Locate the cell with the specified text and output its (x, y) center coordinate. 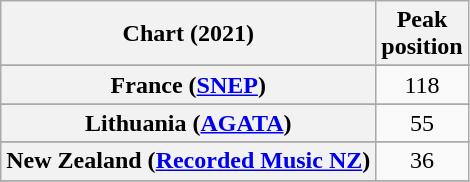
55 (422, 123)
36 (422, 161)
Chart (2021) (188, 34)
France (SNEP) (188, 85)
Lithuania (AGATA) (188, 123)
118 (422, 85)
Peakposition (422, 34)
New Zealand (Recorded Music NZ) (188, 161)
